Identify which cell holds the provided text, then report its (x, y) central coordinate. 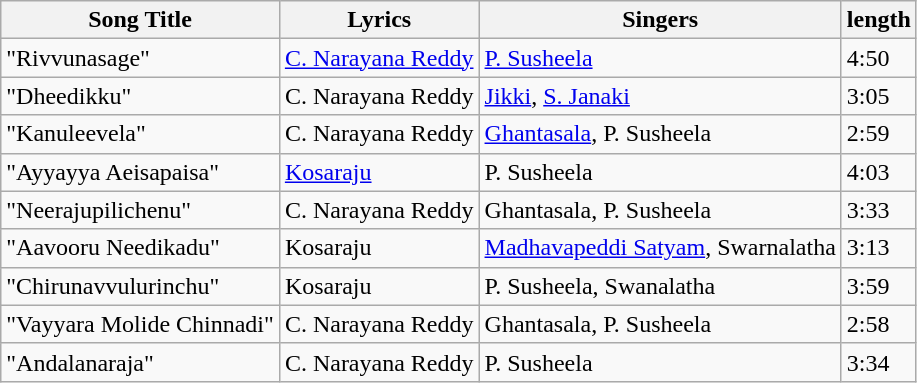
"Kanuleevela" (140, 134)
length (878, 20)
3:13 (878, 248)
"Neerajupilichenu" (140, 210)
"Vayyara Molide Chinnadi" (140, 324)
"Rivvunasage" (140, 58)
3:33 (878, 210)
"Aavooru Needikadu" (140, 248)
"Dheedikku" (140, 96)
4:03 (878, 172)
3:59 (878, 286)
4:50 (878, 58)
P. Susheela, Swanalatha (660, 286)
"Ayyayya Aeisapaisa" (140, 172)
"Andalanaraja" (140, 362)
Lyrics (379, 20)
2:59 (878, 134)
"Chirunavvulurinchu" (140, 286)
Song Title (140, 20)
3:05 (878, 96)
Jikki, S. Janaki (660, 96)
Madhavapeddi Satyam, Swarnalatha (660, 248)
3:34 (878, 362)
Singers (660, 20)
2:58 (878, 324)
